Detect which cell encompasses the target text, then output its (X, Y) center coordinate. 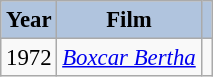
Year (29, 20)
Film (129, 20)
Boxcar Bertha (129, 58)
1972 (29, 58)
